Determine the (X, Y) coordinate at the center of the cell enclosing the given text.  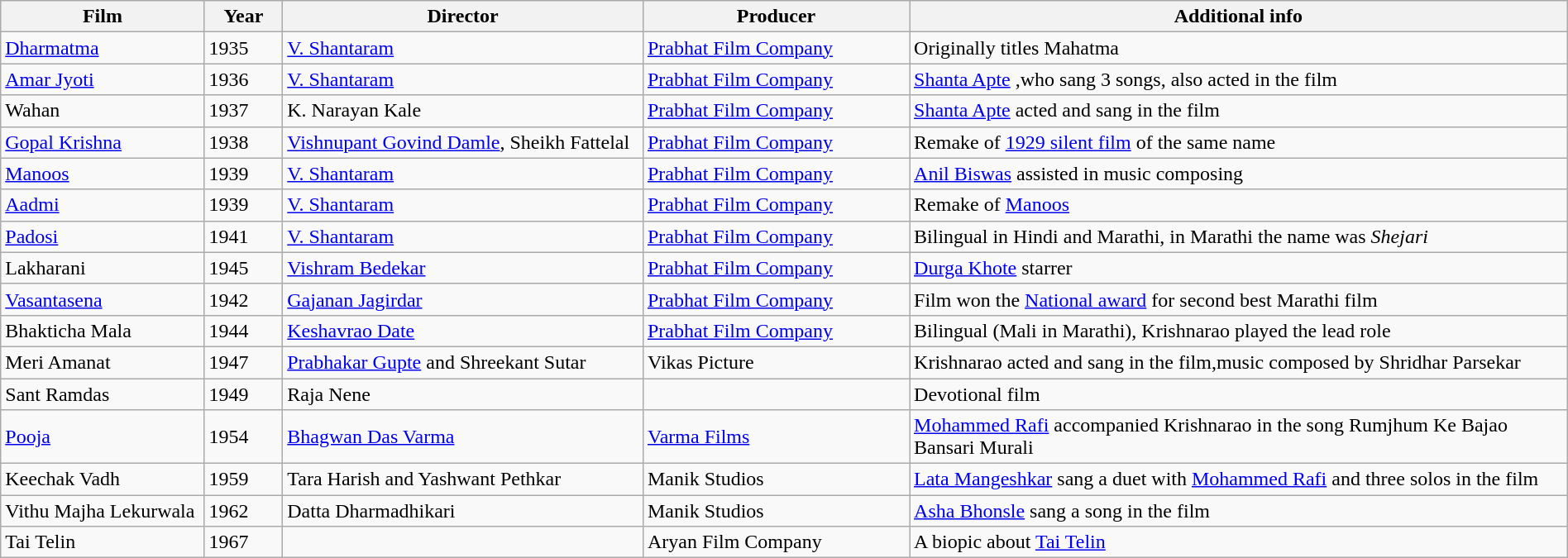
1935 (243, 48)
Dharmatma (103, 48)
Originally titles Mahatma (1239, 48)
Devotional film (1239, 394)
Producer (776, 17)
Sant Ramdas (103, 394)
Anil Biswas assisted in music composing (1239, 174)
Gajanan Jagirdar (463, 299)
Bilingual (Mali in Marathi), Krishnarao played the lead role (1239, 331)
Keshavrao Date (463, 331)
Bhakticha Mala (103, 331)
Aryan Film Company (776, 542)
1949 (243, 394)
Keechak Vadh (103, 479)
Datta Dharmadhikari (463, 511)
Shanta Apte acted and sang in the film (1239, 111)
Mohammed Rafi accompanied Krishnarao in the song Rumjhum Ke Bajao Bansari Murali (1239, 436)
Vishram Bedekar (463, 268)
1941 (243, 236)
1944 (243, 331)
Shanta Apte ,who sang 3 songs, also acted in the film (1239, 79)
Tara Harish and Yashwant Pethkar (463, 479)
Bhagwan Das Varma (463, 436)
Wahan (103, 111)
Prabhakar Gupte and Shreekant Sutar (463, 362)
Remake of 1929 silent film of the same name (1239, 142)
A biopic about Tai Telin (1239, 542)
1954 (243, 436)
Remake of Manoos (1239, 205)
Film (103, 17)
Bilingual in Hindi and Marathi, in Marathi the name was Shejari (1239, 236)
Vasantasena (103, 299)
Tai Telin (103, 542)
K. Narayan Kale (463, 111)
Year (243, 17)
Director (463, 17)
Asha Bhonsle sang a song in the film (1239, 511)
1936 (243, 79)
Additional info (1239, 17)
1945 (243, 268)
Pooja (103, 436)
Gopal Krishna (103, 142)
Vishnupant Govind Damle, Sheikh Fattelal (463, 142)
1937 (243, 111)
Lata Mangeshkar sang a duet with Mohammed Rafi and three solos in the film (1239, 479)
Padosi (103, 236)
Varma Films (776, 436)
Amar Jyoti (103, 79)
1967 (243, 542)
Film won the National award for second best Marathi film (1239, 299)
1947 (243, 362)
Vithu Majha Lekurwala (103, 511)
Manoos (103, 174)
Lakharani (103, 268)
1938 (243, 142)
Durga Khote starrer (1239, 268)
1942 (243, 299)
Aadmi (103, 205)
Vikas Picture (776, 362)
1962 (243, 511)
1959 (243, 479)
Meri Amanat (103, 362)
Raja Nene (463, 394)
Krishnarao acted and sang in the film,music composed by Shridhar Parsekar (1239, 362)
